Pinpoint the cell where the given text exists, returning its [x, y] midpoint coordinate. 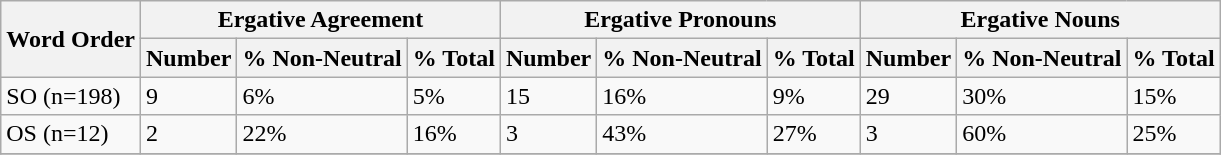
15 [548, 96]
2 [188, 134]
9 [188, 96]
22% [322, 134]
OS (n=12) [71, 134]
27% [814, 134]
30% [1042, 96]
6% [322, 96]
9% [814, 96]
60% [1042, 134]
Word Order [71, 39]
5% [454, 96]
SO (n=198) [71, 96]
29 [908, 96]
Ergative Pronouns [680, 20]
15% [1174, 96]
25% [1174, 134]
Ergative Agreement [320, 20]
43% [682, 134]
Ergative Nouns [1040, 20]
